Output the [x, y] coordinate of the center of the cell containing the given text.  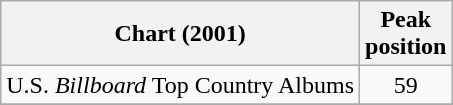
59 [406, 85]
Peakposition [406, 34]
U.S. Billboard Top Country Albums [180, 85]
Chart (2001) [180, 34]
